Extract the [x, y] coordinate from the center of the cell holding the provided text.  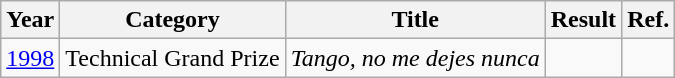
Category [172, 20]
Year [30, 20]
Title [415, 20]
Result [583, 20]
Ref. [648, 20]
Tango, no me dejes nunca [415, 58]
1998 [30, 58]
Technical Grand Prize [172, 58]
